From the cell containing the given text, extract its center point as (x, y) coordinate. 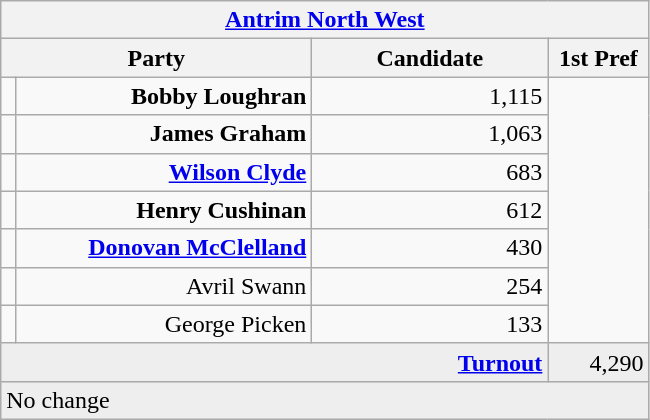
612 (430, 210)
683 (430, 172)
George Picken (164, 324)
Avril Swann (164, 286)
Bobby Loughran (164, 96)
James Graham (164, 134)
133 (430, 324)
4,290 (598, 362)
430 (430, 248)
Donovan McClelland (164, 248)
Antrim North West (325, 20)
Party (156, 58)
1,115 (430, 96)
No change (325, 400)
254 (430, 286)
Henry Cushinan (164, 210)
Candidate (430, 58)
Turnout (274, 362)
1,063 (430, 134)
Wilson Clyde (164, 172)
1st Pref (598, 58)
